Output the (x, y) coordinate of the center of the cell containing the given text.  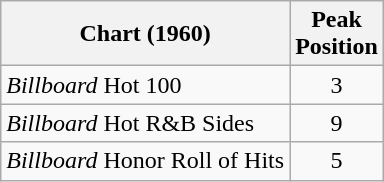
Billboard Hot R&B Sides (146, 123)
5 (337, 161)
Billboard Honor Roll of Hits (146, 161)
3 (337, 85)
PeakPosition (337, 34)
9 (337, 123)
Chart (1960) (146, 34)
Billboard Hot 100 (146, 85)
